Find where the given text appears and provide that cell's center as (x, y) coordinate. 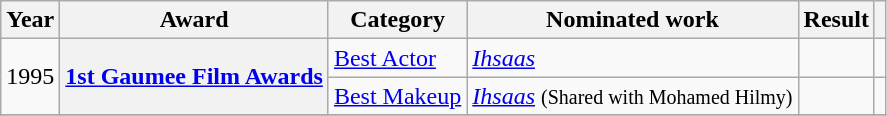
Year (30, 20)
Ihsaas (Shared with Mohamed Hilmy) (632, 96)
Ihsaas (632, 58)
Award (194, 20)
Result (836, 20)
Category (397, 20)
Best Actor (397, 58)
1995 (30, 77)
Nominated work (632, 20)
1st Gaumee Film Awards (194, 77)
Best Makeup (397, 96)
